Locate the cell with the specified text and output its (X, Y) center coordinate. 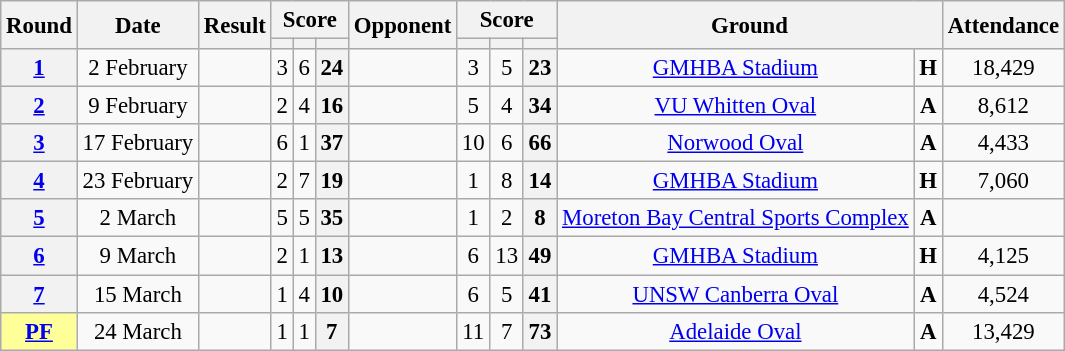
15 March (138, 294)
Norwood Oval (736, 143)
Attendance (1003, 25)
73 (540, 331)
Opponent (402, 25)
41 (540, 294)
19 (332, 181)
VU Whitten Oval (736, 106)
23 (540, 68)
4,433 (1003, 143)
4,125 (1003, 256)
11 (474, 331)
24 March (138, 331)
4,524 (1003, 294)
7,060 (1003, 181)
Result (236, 25)
18,429 (1003, 68)
66 (540, 143)
Date (138, 25)
49 (540, 256)
Moreton Bay Central Sports Complex (736, 219)
PF (39, 331)
Round (39, 25)
UNSW Canberra Oval (736, 294)
17 February (138, 143)
16 (332, 106)
34 (540, 106)
13,429 (1003, 331)
8,612 (1003, 106)
9 February (138, 106)
37 (332, 143)
24 (332, 68)
9 March (138, 256)
Adelaide Oval (736, 331)
14 (540, 181)
35 (332, 219)
23 February (138, 181)
2 March (138, 219)
Ground (750, 25)
2 February (138, 68)
